Identify which cell holds the provided text, then report its (X, Y) central coordinate. 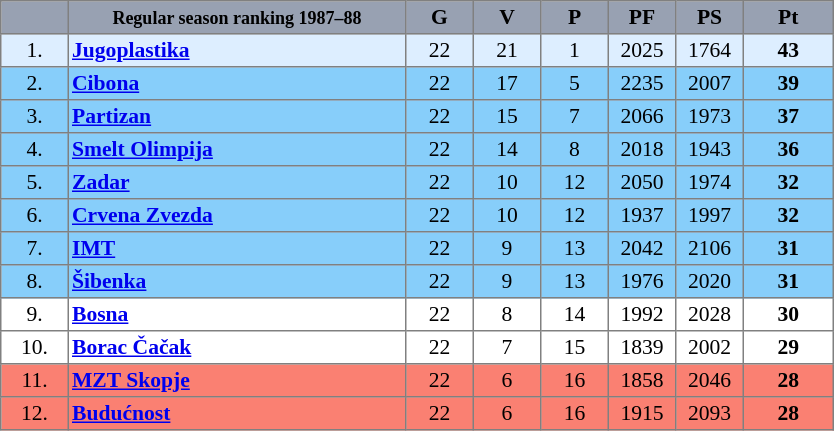
PF (642, 18)
1992 (642, 314)
21 (507, 50)
1839 (642, 348)
5 (575, 84)
37 (788, 116)
6. (35, 216)
4. (35, 150)
1937 (642, 216)
Pt (788, 18)
2093 (710, 414)
1915 (642, 414)
1997 (710, 216)
2007 (710, 84)
Jugoplastika (237, 50)
17 (507, 84)
8. (35, 282)
39 (788, 84)
G (440, 18)
2106 (710, 248)
P (575, 18)
2. (35, 84)
Zadar (237, 182)
2042 (642, 248)
1943 (710, 150)
MZT Skopje (237, 380)
9. (35, 314)
Budućnost (237, 414)
1976 (642, 282)
29 (788, 348)
1764 (710, 50)
2066 (642, 116)
3. (35, 116)
1 (575, 50)
2235 (642, 84)
Borac Čačak (237, 348)
Cibona (237, 84)
2018 (642, 150)
2046 (710, 380)
43 (788, 50)
IMT (237, 248)
1974 (710, 182)
Bosna (237, 314)
Regular season ranking 1987–88 (237, 18)
36 (788, 150)
1973 (710, 116)
2020 (710, 282)
7. (35, 248)
PS (710, 18)
11. (35, 380)
12. (35, 414)
5. (35, 182)
2002 (710, 348)
2028 (710, 314)
10. (35, 348)
2050 (642, 182)
30 (788, 314)
Šibenka (237, 282)
1. (35, 50)
V (507, 18)
Partizan (237, 116)
2025 (642, 50)
Crvena Zvezda (237, 216)
Smelt Olimpija (237, 150)
1858 (642, 380)
